Pinpoint the cell where the given text exists, returning its (x, y) midpoint coordinate. 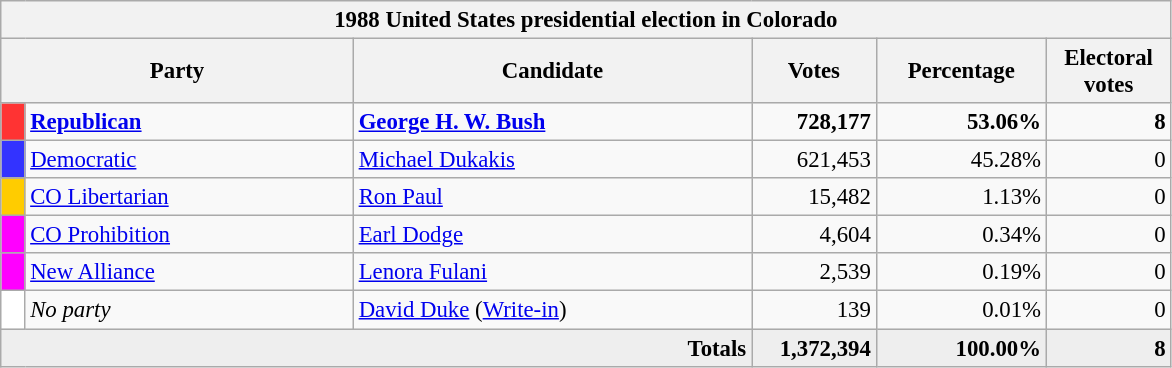
0.01% (961, 310)
Lenora Fulani (552, 273)
15,482 (814, 197)
100.00% (961, 348)
Votes (814, 72)
Electoral votes (1108, 72)
Totals (376, 348)
Party (178, 72)
45.28% (961, 160)
Ron Paul (552, 197)
4,604 (814, 235)
728,177 (814, 122)
CO Libertarian (189, 197)
Republican (189, 122)
621,453 (814, 160)
David Duke (Write-in) (552, 310)
George H. W. Bush (552, 122)
Candidate (552, 72)
1,372,394 (814, 348)
Earl Dodge (552, 235)
Democratic (189, 160)
1988 United States presidential election in Colorado (586, 20)
1.13% (961, 197)
139 (814, 310)
No party (189, 310)
0.34% (961, 235)
Percentage (961, 72)
2,539 (814, 273)
CO Prohibition (189, 235)
53.06% (961, 122)
0.19% (961, 273)
New Alliance (189, 273)
Michael Dukakis (552, 160)
